From the cell containing the given text, extract its center point as [X, Y] coordinate. 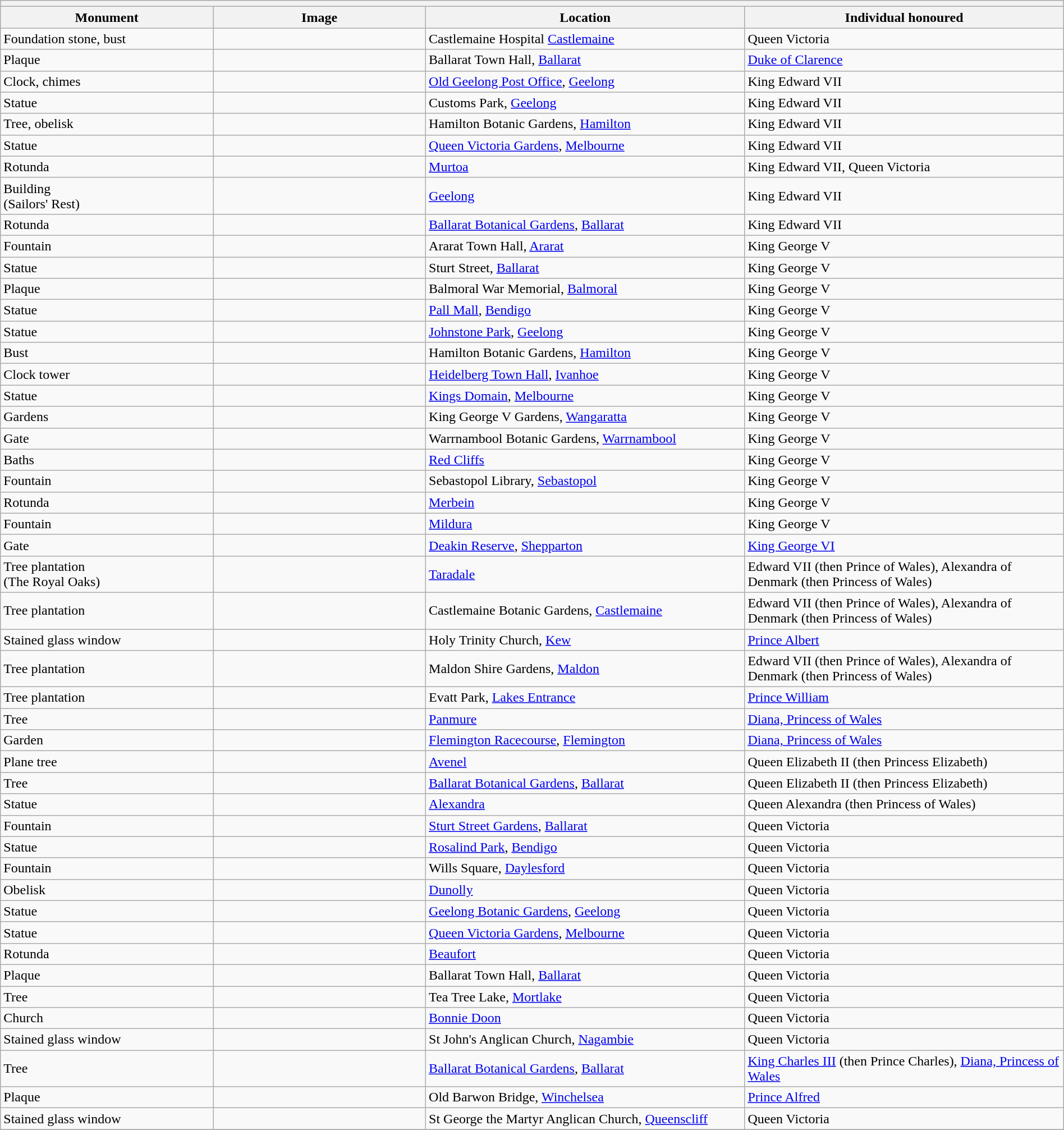
Prince William [904, 698]
Taradale [585, 574]
Evatt Park, Lakes Entrance [585, 698]
Warrnambool Botanic Gardens, Warrnambool [585, 438]
Kings Domain, Melbourne [585, 396]
Heidelberg Town Hall, Ivanhoe [585, 374]
Prince Alfred [904, 1097]
Baths [107, 460]
Sturt Street Gardens, Ballarat [585, 826]
Rosalind Park, Bendigo [585, 847]
King George V Gardens, Wangaratta [585, 417]
King Edward VII, Queen Victoria [904, 167]
Holy Trinity Church, Kew [585, 639]
Building(Sailors' Rest) [107, 195]
Deakin Reserve, Shepparton [585, 545]
Duke of Clarence [904, 60]
Mildura [585, 524]
Old Geelong Post Office, Geelong [585, 81]
Castlemaine Botanic Gardens, Castlemaine [585, 611]
Geelong [585, 195]
Clock tower [107, 374]
Wills Square, Daylesford [585, 868]
Johnstone Park, Geelong [585, 332]
Red Cliffs [585, 460]
St John's Anglican Church, Nagambie [585, 1040]
King George VI [904, 545]
Clock, chimes [107, 81]
Tree plantation(The Royal Oaks) [107, 574]
Monument [107, 17]
Tree, obelisk [107, 124]
Gardens [107, 417]
Bust [107, 353]
Church [107, 1018]
Avenel [585, 762]
Prince Albert [904, 639]
Foundation stone, bust [107, 39]
Pall Mall, Bendigo [585, 310]
Geelong Botanic Gardens, Geelong [585, 911]
Image [320, 17]
Plane tree [107, 762]
Customs Park, Geelong [585, 103]
St George the Martyr Anglican Church, Queenscliff [585, 1119]
Bonnie Doon [585, 1018]
Obelisk [107, 890]
Queen Alexandra (then Princess of Wales) [904, 804]
Ararat Town Hall, Ararat [585, 246]
Location [585, 17]
Garden [107, 740]
Panmure [585, 719]
Flemington Racecourse, Flemington [585, 740]
Balmoral War Memorial, Balmoral [585, 289]
Merbein [585, 502]
Sebastopol Library, Sebastopol [585, 481]
Murtoa [585, 167]
Alexandra [585, 804]
Sturt Street, Ballarat [585, 268]
Dunolly [585, 890]
Castlemaine Hospital Castlemaine [585, 39]
Individual honoured [904, 17]
King Charles III (then Prince Charles), Diana, Princess of Wales [904, 1069]
Tea Tree Lake, Mortlake [585, 996]
Old Barwon Bridge, Winchelsea [585, 1097]
Maldon Shire Gardens, Maldon [585, 669]
Beaufort [585, 954]
